Extract the (x, y) coordinate from the center of the cell holding the provided text.  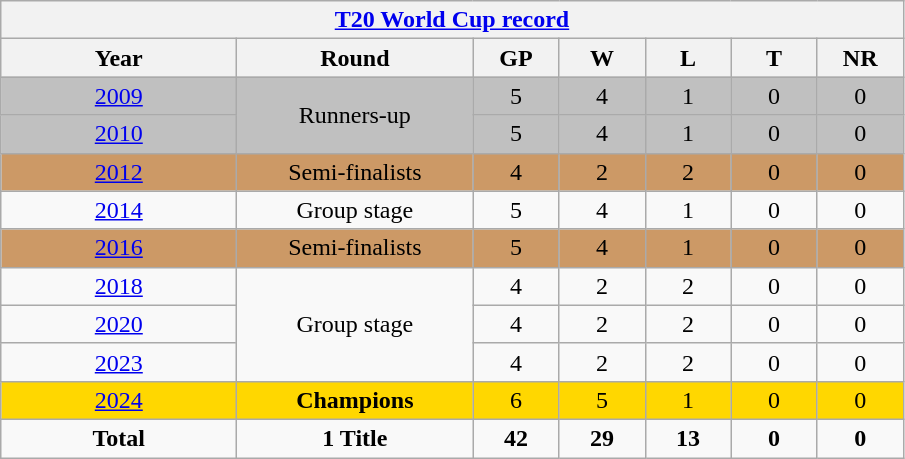
T20 World Cup record (452, 20)
2020 (119, 324)
2016 (119, 248)
Runners-up (355, 115)
2010 (119, 134)
NR (860, 58)
42 (516, 438)
2018 (119, 286)
1 Title (355, 438)
Champions (355, 400)
29 (602, 438)
Total (119, 438)
2014 (119, 210)
GP (516, 58)
W (602, 58)
2009 (119, 96)
2023 (119, 362)
2012 (119, 172)
Year (119, 58)
L (688, 58)
6 (516, 400)
Round (355, 58)
T (774, 58)
13 (688, 438)
2024 (119, 400)
